Detect which cell encompasses the target text, then output its (x, y) center coordinate. 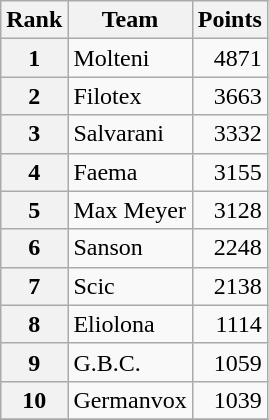
1059 (230, 362)
Sanson (130, 248)
3128 (230, 210)
3 (34, 134)
2 (34, 96)
3663 (230, 96)
Germanvox (130, 400)
4 (34, 172)
2138 (230, 286)
G.B.C. (130, 362)
3155 (230, 172)
9 (34, 362)
6 (34, 248)
1114 (230, 324)
Max Meyer (130, 210)
4871 (230, 58)
Salvarani (130, 134)
10 (34, 400)
Rank (34, 20)
Eliolona (130, 324)
Filotex (130, 96)
Molteni (130, 58)
1 (34, 58)
3332 (230, 134)
7 (34, 286)
Scic (130, 286)
8 (34, 324)
2248 (230, 248)
1039 (230, 400)
Team (130, 20)
5 (34, 210)
Faema (130, 172)
Points (230, 20)
